Return [x, y] of the center of cell containing provided text 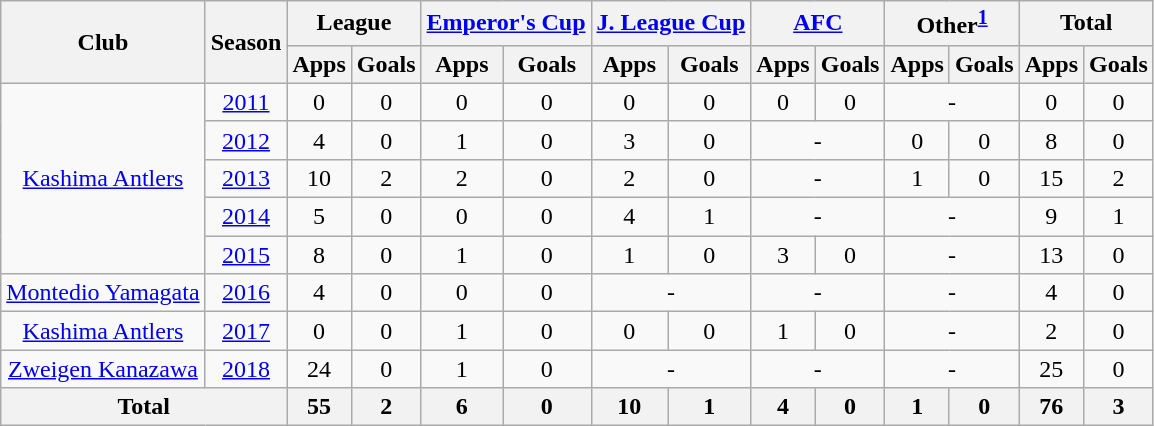
2011 [246, 102]
Emperor's Cup [506, 24]
55 [319, 407]
2017 [246, 331]
Montedio Yamagata [103, 293]
2013 [246, 178]
Zweigen Kanazawa [103, 369]
24 [319, 369]
15 [1051, 178]
2015 [246, 255]
76 [1051, 407]
6 [462, 407]
2012 [246, 140]
League [354, 24]
Club [103, 42]
13 [1051, 255]
J. League Cup [671, 24]
2018 [246, 369]
5 [319, 217]
2016 [246, 293]
Other1 [952, 24]
Season [246, 42]
25 [1051, 369]
2014 [246, 217]
9 [1051, 217]
AFC [818, 24]
